Find where the given text appears and provide that cell's center as (x, y) coordinate. 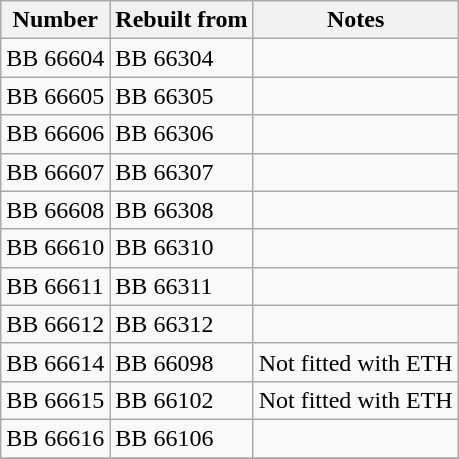
BB 66308 (182, 210)
BB 66305 (182, 96)
BB 66604 (56, 58)
BB 66608 (56, 210)
BB 66106 (182, 438)
BB 66606 (56, 134)
BB 66306 (182, 134)
BB 66616 (56, 438)
BB 66611 (56, 286)
BB 66102 (182, 400)
BB 66310 (182, 248)
BB 66304 (182, 58)
BB 66607 (56, 172)
BB 66614 (56, 362)
BB 66615 (56, 400)
BB 66612 (56, 324)
BB 66312 (182, 324)
BB 66605 (56, 96)
BB 66307 (182, 172)
Notes (356, 20)
Rebuilt from (182, 20)
BB 66311 (182, 286)
BB 66610 (56, 248)
Number (56, 20)
BB 66098 (182, 362)
